Pinpoint the cell where the given text exists, returning its [x, y] midpoint coordinate. 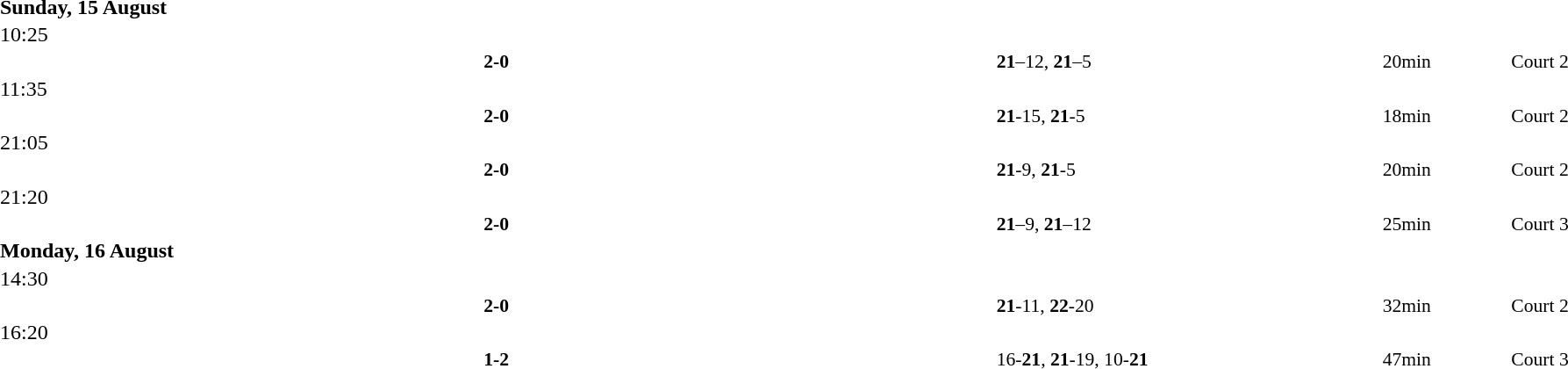
18min [1444, 116]
21-9, 21-5 [1187, 170]
21–12, 21–5 [1187, 61]
21-11, 22-20 [1187, 306]
32min [1444, 306]
25min [1444, 223]
21–9, 21–12 [1187, 223]
21-15, 21-5 [1187, 116]
